Provide the [X, Y] coordinate of the cell's center where the given text is located.  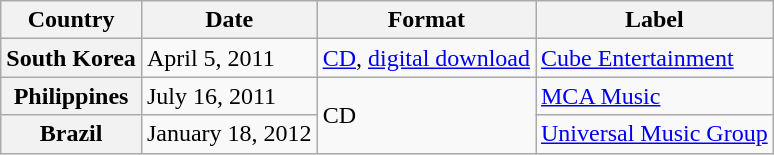
April 5, 2011 [229, 58]
Philippines [72, 96]
Date [229, 20]
CD [426, 115]
Universal Music Group [655, 134]
January 18, 2012 [229, 134]
Format [426, 20]
Cube Entertainment [655, 58]
South Korea [72, 58]
July 16, 2011 [229, 96]
Country [72, 20]
Label [655, 20]
CD, digital download [426, 58]
Brazil [72, 134]
MCA Music [655, 96]
